Search for the cell housing the specified text and yield its [X, Y] center coordinate. 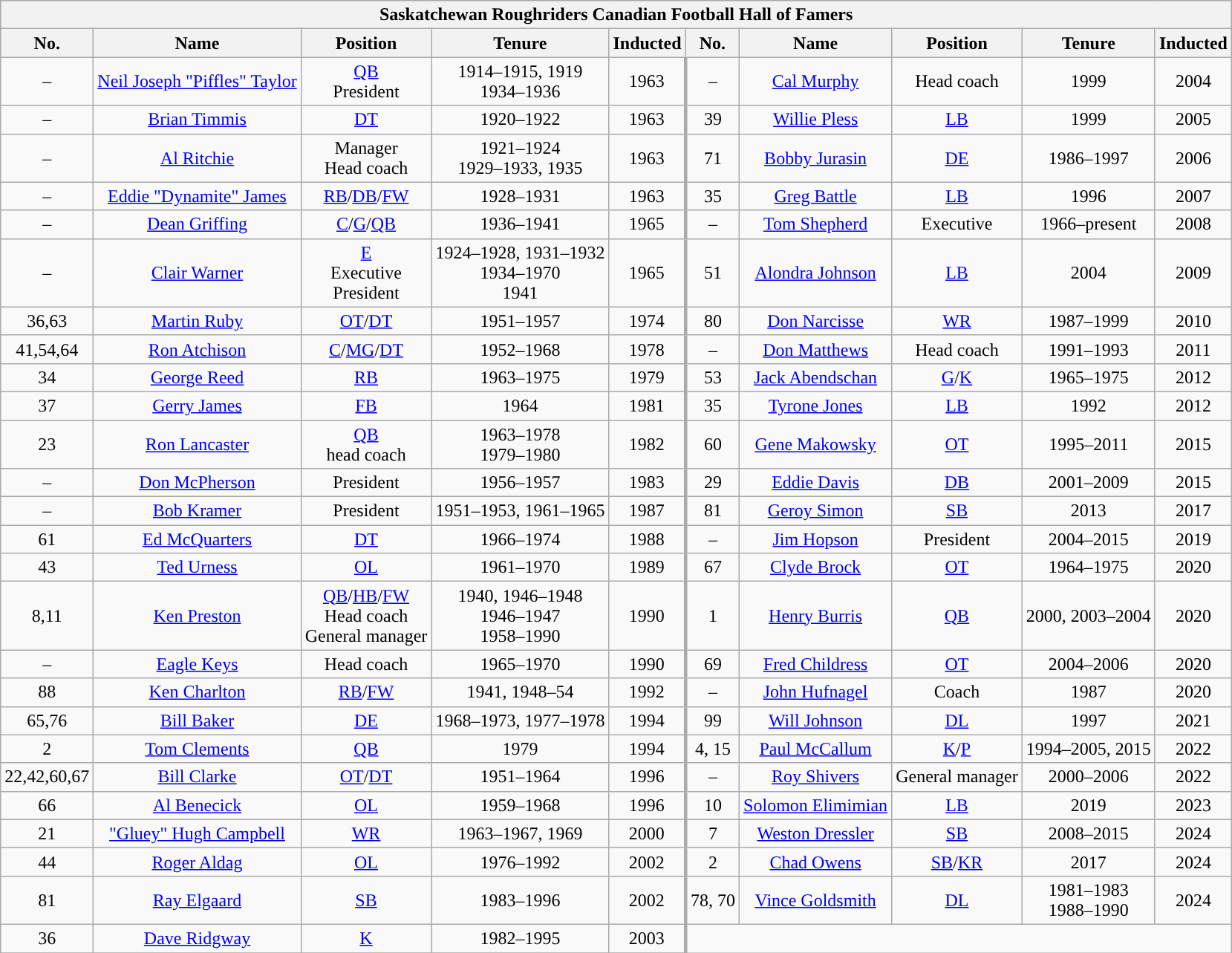
23 [48, 444]
1928–1931 [520, 196]
K [366, 938]
Executive [957, 224]
4, 15 [713, 749]
Gene Makowsky [815, 444]
Tom Clements [198, 749]
60 [713, 444]
1988 [648, 539]
Ron Atchison [198, 349]
1986–1997 [1089, 157]
44 [48, 862]
2021 [1193, 721]
1991–1993 [1089, 349]
1968–1973, 1977–1978 [520, 721]
1989 [648, 567]
Ron Lancaster [198, 444]
C/G/QB [366, 224]
2008–2015 [1089, 833]
Willie Pless [815, 120]
1924–1928, 1931–19321934–19701941 [520, 273]
51 [713, 273]
1965–1975 [1089, 377]
Don Narcisse [815, 321]
Alondra Johnson [815, 273]
Coach [957, 692]
1 [713, 616]
99 [713, 721]
1961–1970 [520, 567]
10 [713, 805]
Cal Murphy [815, 82]
Neil Joseph "Piffles" Taylor [198, 82]
DB [957, 483]
2006 [1193, 157]
Weston Dressler [815, 833]
1982 [648, 444]
2009 [1193, 273]
1941, 1948–54 [520, 692]
Don Matthews [815, 349]
2011 [1193, 349]
2013 [1089, 511]
Fred Childress [815, 664]
39 [713, 120]
2003 [648, 938]
1951–1957 [520, 321]
RB [366, 377]
Ray Elgaard [198, 900]
Roger Aldag [198, 862]
2008 [1193, 224]
37 [48, 406]
Bill Baker [198, 721]
1982–1995 [520, 938]
2001–2009 [1089, 483]
Tyrone Jones [815, 406]
88 [48, 692]
Al Ritchie [198, 157]
1997 [1089, 721]
Geroy Simon [815, 511]
John Hufnagel [815, 692]
1994–2005, 2015 [1089, 749]
1956–1957 [520, 483]
1964–1975 [1089, 567]
1976–1992 [520, 862]
Ted Urness [198, 567]
Paul McCallum [815, 749]
George Reed [198, 377]
Ken Charlton [198, 692]
Tom Shepherd [815, 224]
1983 [648, 483]
Brian Timmis [198, 120]
2005 [1193, 120]
2000 [648, 833]
1951–1953, 1961–1965 [520, 511]
53 [713, 377]
Greg Battle [815, 196]
G/K [957, 377]
1983–1996 [520, 900]
Saskatchewan Roughriders Canadian Football Hall of Famers [616, 15]
36,63 [48, 321]
Jack Abendschan [815, 377]
FB [366, 406]
Dave Ridgway [198, 938]
1936–1941 [520, 224]
21 [48, 833]
2007 [1193, 196]
Martin Ruby [198, 321]
2000, 2003–2004 [1089, 616]
1963–1967, 1969 [520, 833]
C/MG/DT [366, 349]
1987–1999 [1089, 321]
Bill Clarke [198, 777]
41,54,64 [48, 349]
1963–19781979–1980 [520, 444]
Chad Owens [815, 862]
29 [713, 483]
1965–1970 [520, 664]
EExecutivePresident [366, 273]
Don McPherson [198, 483]
1914–1915, 19191934–1936 [520, 82]
QBhead coach [366, 444]
2004–2015 [1089, 539]
7 [713, 833]
1940, 1946–19481946–19471958–1990 [520, 616]
Eddie Davis [815, 483]
QBPresident [366, 82]
1963–1975 [520, 377]
36 [48, 938]
1959–1968 [520, 805]
Solomon Elimimian [815, 805]
1995–2011 [1089, 444]
Will Johnson [815, 721]
65,76 [48, 721]
Bobby Jurasin [815, 157]
8,11 [48, 616]
"Gluey" Hugh Campbell [198, 833]
2023 [1193, 805]
1981 [648, 406]
1966–1974 [520, 539]
1920–1922 [520, 120]
K/P [957, 749]
Roy Shivers [815, 777]
Dean Griffing [198, 224]
80 [713, 321]
Vince Goldsmith [815, 900]
66 [48, 805]
Clair Warner [198, 273]
Bob Kramer [198, 511]
2004–2006 [1089, 664]
34 [48, 377]
Jim Hopson [815, 539]
71 [713, 157]
69 [713, 664]
2010 [1193, 321]
Ed McQuarters [198, 539]
1974 [648, 321]
2000–2006 [1089, 777]
61 [48, 539]
22,42,60,67 [48, 777]
1964 [520, 406]
RB/DB/FW [366, 196]
Gerry James [198, 406]
SB/KR [957, 862]
Eagle Keys [198, 664]
General manager [957, 777]
Henry Burris [815, 616]
1951–1964 [520, 777]
Al Benecick [198, 805]
78, 70 [713, 900]
1921–19241929–1933, 1935 [520, 157]
1978 [648, 349]
ManagerHead coach [366, 157]
1952–1968 [520, 349]
1966–present [1089, 224]
RB/FW [366, 692]
67 [713, 567]
43 [48, 567]
Ken Preston [198, 616]
QB/HB/FWHead coachGeneral manager [366, 616]
Eddie "Dynamite" James [198, 196]
1981–19831988–1990 [1089, 900]
Clyde Brock [815, 567]
